Identify which cell holds the provided text, then report its (X, Y) central coordinate. 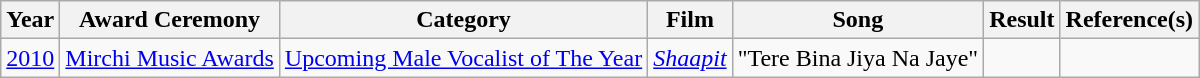
Mirchi Music Awards (170, 58)
Award Ceremony (170, 20)
"Tere Bina Jiya Na Jaye" (858, 58)
Result (1022, 20)
2010 (30, 58)
Upcoming Male Vocalist of The Year (463, 58)
Category (463, 20)
Song (858, 20)
Shaapit (690, 58)
Year (30, 20)
Reference(s) (1130, 20)
Film (690, 20)
